Return the [X, Y] coordinate for the center point of the cell that contains the specified text.  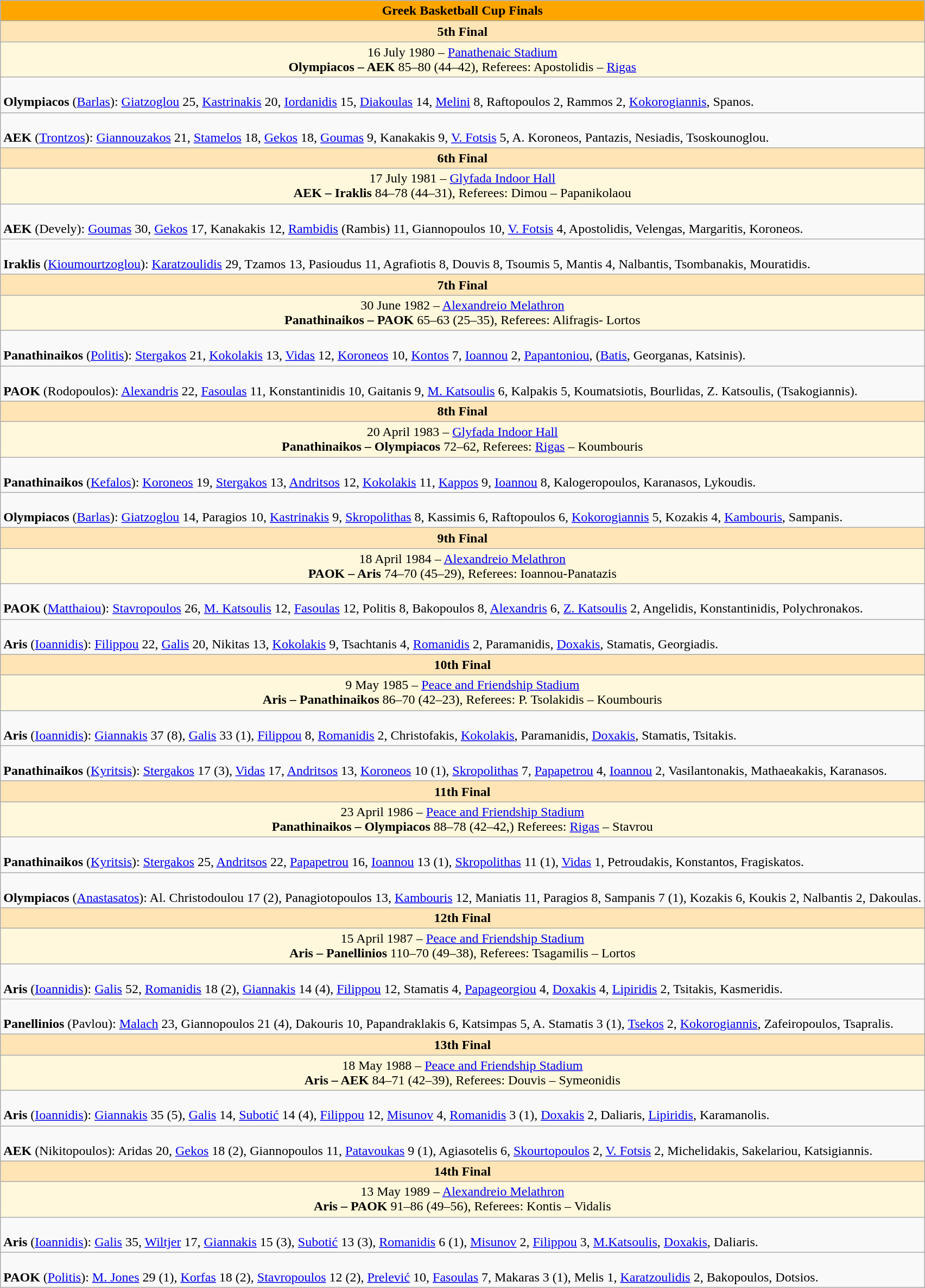
Aris (Ioannidis): Giannakis 35 (5), Galis 14, Subotić 14 (4), Filippou 12, Misunov 4, Romanidis 3 (1), Doxakis 2, Daliaris, Lipiridis, Karamanolis. [463, 1108]
8th Final [463, 412]
17 July 1981 – Glyfada Indoor HallAEK – Iraklis 84–78 (44–31), Referees: Dimou – Papanikolaou [463, 186]
AEK (Trontzos): Giannouzakos 21, Stamelos 18, Gekos 18, Goumas 9, Kanakakis 9, V. Fotsis 5, A. Koroneos, Pantazis, Nesiadis, Tsoskounoglou. [463, 130]
7th Final [463, 285]
Aris (Ioannidis): Filippou 22, Galis 20, Nikitas 13, Kokolakis 9, Tsachtanis 4, Romanidis 2, Paramanidis, Doxakis, Stamatis, Georgiadis. [463, 636]
11th Final [463, 791]
Aris (Ioannidis): Giannakis 37 (8), Galis 33 (1), Filippou 8, Romanidis 2, Christofakis, Kokolakis, Paramanidis, Doxakis, Stamatis, Tsitakis. [463, 728]
9th Final [463, 538]
6th Final [463, 158]
13th Final [463, 1045]
Panathinaikos (Kefalos): Koroneos 19, Stergakos 13, Andritsos 12, Kokolakis 11, Kappos 9, Ioannou 8, Kalogeropoulos, Karanasos, Lykoudis. [463, 475]
5th Final [463, 31]
14th Final [463, 1171]
Olympiacos (Barlas): Giatzoglou 25, Kastrinakis 20, Iordanidis 15, Diakoulas 14, Melini 8, Raftopoulos 2, Rammos 2, Kokorogiannis, Spanos. [463, 94]
9 May 1985 – Peace and Friendship StadiumAris – Panathinaikos 86–70 (42–23), Referees: P. Tsolakidis – Koumbouris [463, 693]
Greek Basketball Cup Finals [463, 11]
Aris (Ioannidis): Galis 35, Wiltjer 17, Giannakis 15 (3), Subotić 13 (3), Romanidis 6 (1), Misunov 2, Filippou 3, Μ.Katsoulis, Doxakis, Daliaris. [463, 1235]
15 April 1987 – Peace and Friendship StadiumAris – Panellinios 110–70 (49–38), Referees: Tsagamilis – Lortos [463, 946]
12th Final [463, 918]
18 May 1988 – Peace and Friendship StadiumAris – AEK 84–71 (42–39), Referees: Douvis – Symeonidis [463, 1073]
18 April 1984 – Alexandreio MelathronPAOK – Aris 74–70 (45–29), Referees: Ioannou-Panatazis [463, 566]
10th Final [463, 665]
20 April 1983 – Glyfada Indoor HallPanathinaikos – Olympiacos 72–62, Referees: Rigas – Koumbouris [463, 440]
16 July 1980 – Panathenaic StadiumOlympiacos – AEK 85–80 (44–42), Referees: Apostolidis – Rigas [463, 60]
AEK (Devely): Goumas 30, Gekos 17, Kanakakis 12, Rambidis (Rambis) 11, Giannopoulos 10, V. Fotsis 4, Apostolidis, Velengas, Margaritis, Koroneos. [463, 222]
23 April 1986 – Peace and Friendship StadiumPanathinaikos – Olympiacos 88–78 (42–42,) Referees: Rigas – Stavrou [463, 819]
13 May 1989 – Alexandreio MelathronAris – PAOK 91–86 (49–56), Referees: Kontis – Vidalis [463, 1199]
30 June 1982 – Alexandreio MelathronPanathinaikos – PAOK 65–63 (25–35), Referees: Alifragis- Lortos [463, 313]
Panathinaikos (Politis): Stergakos 21, Kokolakis 13, Vidas 12, Koroneos 10, Kontos 7, Ioannou 2, Papantoniou, (Batis, Georganas, Katsinis). [463, 348]
